Determine the [x, y] coordinate at the center of the cell enclosing the given text.  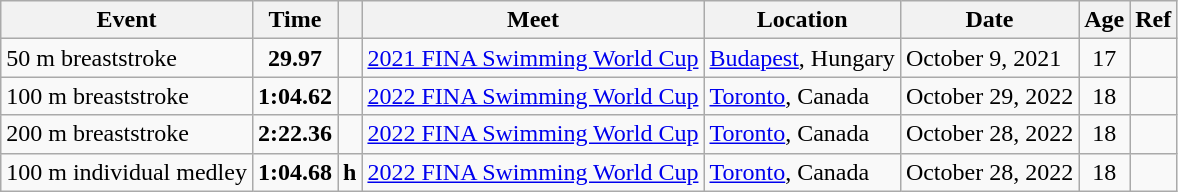
2:22.36 [294, 134]
Age [1104, 20]
50 m breaststroke [127, 58]
Budapest, Hungary [802, 58]
2021 FINA Swimming World Cup [533, 58]
1:04.68 [294, 172]
Location [802, 20]
17 [1104, 58]
100 m breaststroke [127, 96]
h [350, 172]
100 m individual medley [127, 172]
200 m breaststroke [127, 134]
Ref [1154, 20]
29.97 [294, 58]
October 9, 2021 [989, 58]
Time [294, 20]
October 29, 2022 [989, 96]
Event [127, 20]
Meet [533, 20]
Date [989, 20]
1:04.62 [294, 96]
